Locate the cell with the specified text and output its [x, y] center coordinate. 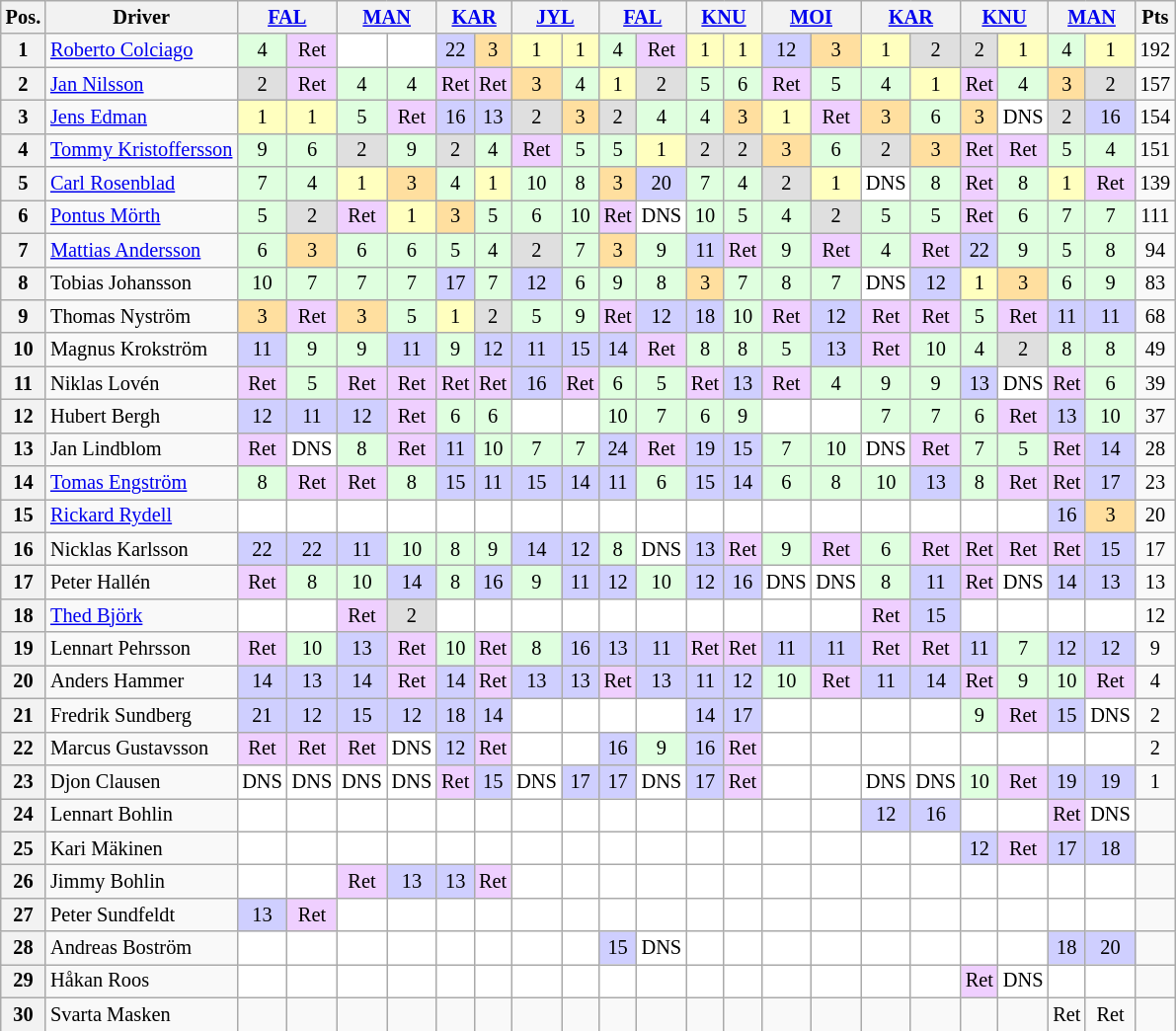
Pts [1155, 17]
Anders Hammer [141, 681]
Lennart Bohlin [141, 815]
Jens Edman [141, 117]
Jan Nilsson [141, 84]
68 [1155, 316]
Jan Lindblom [141, 449]
30 [24, 1014]
Thed Björk [141, 615]
94 [1155, 250]
154 [1155, 117]
Roberto Colciago [141, 50]
49 [1155, 350]
Håkan Roos [141, 981]
Mattias Andersson [141, 250]
27 [24, 914]
Djon Clausen [141, 781]
Marcus Gustavsson [141, 749]
111 [1155, 216]
26 [24, 881]
39 [1155, 383]
151 [1155, 150]
Andreas Boström [141, 948]
Hubert Bergh [141, 416]
Driver [141, 17]
157 [1155, 84]
37 [1155, 416]
25 [24, 848]
Peter Hallén [141, 582]
Tomas Engström [141, 483]
Pos. [24, 17]
29 [24, 981]
Jimmy Bohlin [141, 881]
Peter Sundfeldt [141, 914]
Thomas Nyström [141, 316]
Kari Mäkinen [141, 848]
192 [1155, 50]
Tobias Johansson [141, 283]
MOI [812, 17]
Svarta Masken [141, 1014]
Nicklas Karlsson [141, 549]
83 [1155, 283]
Tommy Kristoffersson [141, 150]
Pontus Mörth [141, 216]
139 [1155, 184]
Lennart Pehrsson [141, 649]
Niklas Lovén [141, 383]
Magnus Krokström [141, 350]
Carl Rosenblad [141, 184]
JYL [555, 17]
Rickard Rydell [141, 515]
Fredrik Sundberg [141, 715]
